Identify which cell holds the provided text, then report its [x, y] central coordinate. 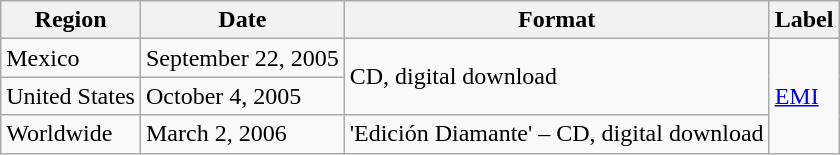
March 2, 2006 [242, 134]
Date [242, 20]
CD, digital download [556, 77]
'Edición Diamante' – CD, digital download [556, 134]
Format [556, 20]
September 22, 2005 [242, 58]
Label [804, 20]
Worldwide [71, 134]
United States [71, 96]
EMI [804, 96]
Mexico [71, 58]
October 4, 2005 [242, 96]
Region [71, 20]
